Extract the (X, Y) coordinate from the center of the cell holding the provided text.  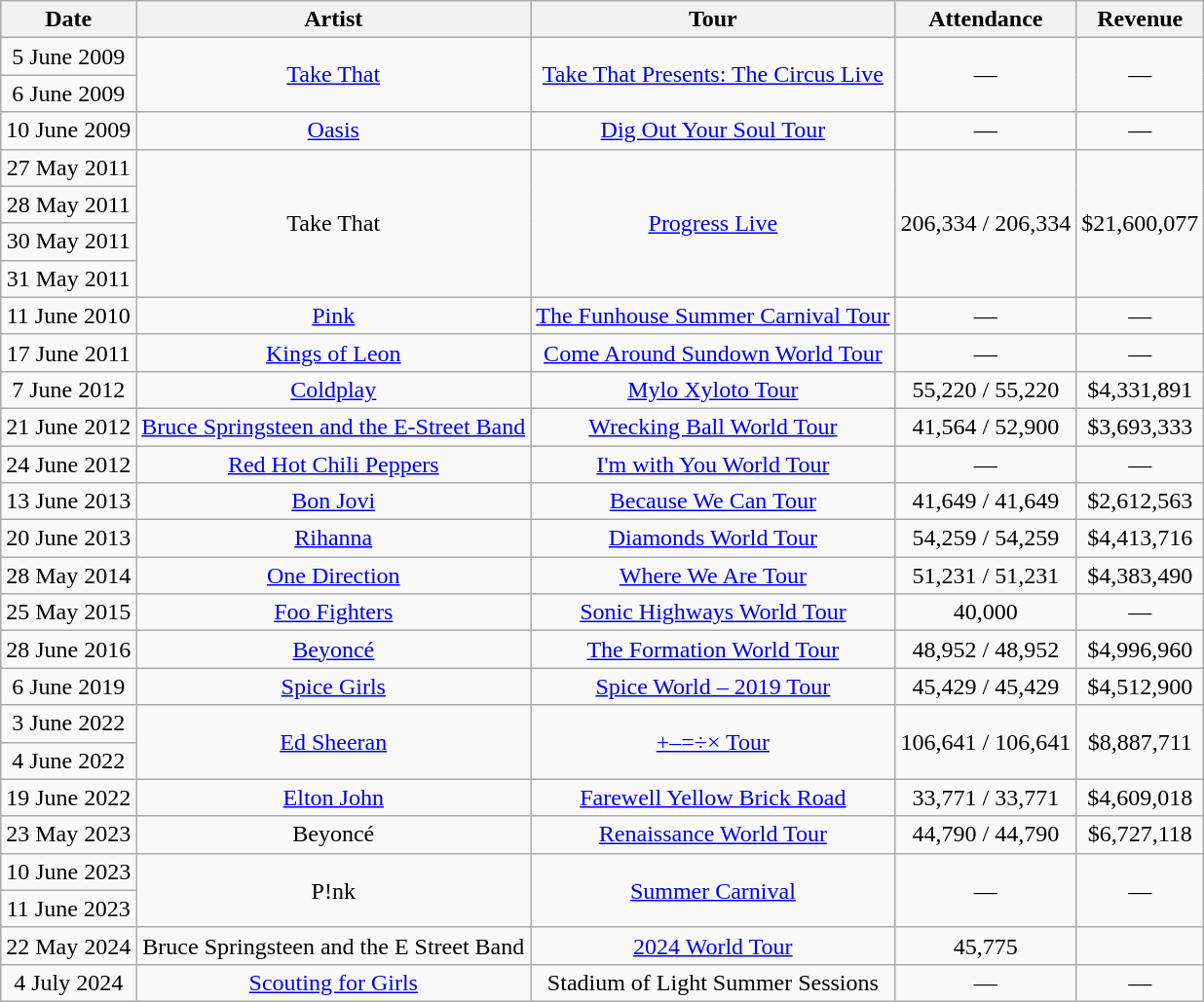
Spice World – 2019 Tour (713, 687)
Red Hot Chili Peppers (333, 464)
$8,887,711 (1140, 742)
Farewell Yellow Brick Road (713, 798)
55,220 / 55,220 (986, 390)
6 June 2019 (68, 687)
Scouting for Girls (333, 983)
Mylo Xyloto Tour (713, 390)
54,259 / 54,259 (986, 538)
6 June 2009 (68, 93)
Attendance (986, 19)
25 May 2015 (68, 612)
$21,600,077 (1140, 223)
28 June 2016 (68, 649)
10 June 2009 (68, 130)
Because We Can Tour (713, 501)
Bon Jovi (333, 501)
21 June 2012 (68, 427)
17 June 2011 (68, 353)
4 July 2024 (68, 983)
Stadium of Light Summer Sessions (713, 983)
Foo Fighters (333, 612)
48,952 / 48,952 (986, 649)
Ed Sheeran (333, 742)
Pink (333, 315)
P!nk (333, 890)
Where We Are Tour (713, 575)
Rihanna (333, 538)
$4,413,716 (1140, 538)
51,231 / 51,231 (986, 575)
106,641 / 106,641 (986, 742)
31 May 2011 (68, 278)
206,334 / 206,334 (986, 223)
$4,512,900 (1140, 687)
44,790 / 44,790 (986, 835)
4 June 2022 (68, 761)
Tour (713, 19)
Come Around Sundown World Tour (713, 353)
The Funhouse Summer Carnival Tour (713, 315)
10 June 2023 (68, 872)
$4,609,018 (1140, 798)
13 June 2013 (68, 501)
Bruce Springsteen and the E Street Band (333, 946)
Spice Girls (333, 687)
Elton John (333, 798)
30 May 2011 (68, 241)
24 June 2012 (68, 464)
45,775 (986, 946)
I'm with You World Tour (713, 464)
40,000 (986, 612)
Wrecking Ball World Tour (713, 427)
27 May 2011 (68, 167)
Oasis (333, 130)
5 June 2009 (68, 56)
Dig Out Your Soul Tour (713, 130)
Artist (333, 19)
Take That Presents: The Circus Live (713, 75)
Coldplay (333, 390)
41,649 / 41,649 (986, 501)
33,771 / 33,771 (986, 798)
28 May 2014 (68, 575)
2024 World Tour (713, 946)
Renaissance World Tour (713, 835)
19 June 2022 (68, 798)
$4,996,960 (1140, 649)
11 June 2010 (68, 315)
$3,693,333 (1140, 427)
23 May 2023 (68, 835)
3 June 2022 (68, 724)
Date (68, 19)
+–=÷× Tour (713, 742)
$2,612,563 (1140, 501)
$4,331,891 (1140, 390)
Kings of Leon (333, 353)
Bruce Springsteen and the E-Street Band (333, 427)
$6,727,118 (1140, 835)
Sonic Highways World Tour (713, 612)
Revenue (1140, 19)
One Direction (333, 575)
Progress Live (713, 223)
11 June 2023 (68, 909)
41,564 / 52,900 (986, 427)
Summer Carnival (713, 890)
The Formation World Tour (713, 649)
$4,383,490 (1140, 575)
45,429 / 45,429 (986, 687)
7 June 2012 (68, 390)
20 June 2013 (68, 538)
22 May 2024 (68, 946)
28 May 2011 (68, 204)
Diamonds World Tour (713, 538)
